Return the (X, Y) coordinate for the center point of the cell that contains the specified text.  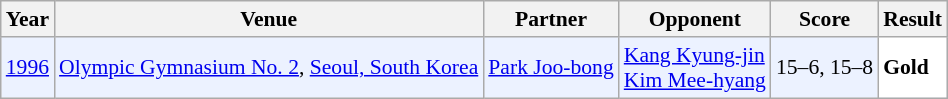
15–6, 15–8 (824, 68)
Score (824, 19)
Opponent (695, 19)
Park Joo-bong (550, 68)
Venue (268, 19)
Year (28, 19)
1996 (28, 68)
Result (912, 19)
Partner (550, 19)
Olympic Gymnasium No. 2, Seoul, South Korea (268, 68)
Gold (912, 68)
Kang Kyung-jin Kim Mee-hyang (695, 68)
